Return [X, Y] of the center of cell containing provided text 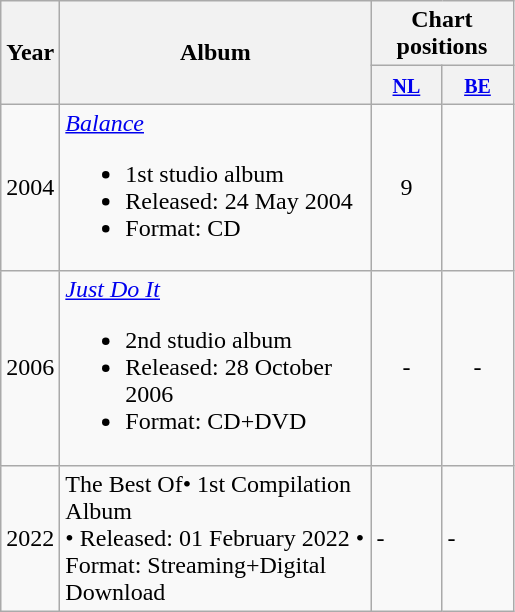
BE [478, 85]
Year [30, 52]
2022 [30, 538]
Just Do It2nd studio albumReleased: 28 October 2006Format: CD+DVD [216, 368]
2006 [30, 368]
NL [406, 85]
2004 [30, 188]
Chart positions [442, 34]
9 [406, 188]
Album [216, 52]
Balance1st studio albumReleased: 24 May 2004Format: CD [216, 188]
The Best Of• 1st Compilation Album• Released: 01 February 2022 • Format: Streaming+Digital Download [216, 538]
